Return the (x, y) coordinate for the center point of the cell that contains the specified text.  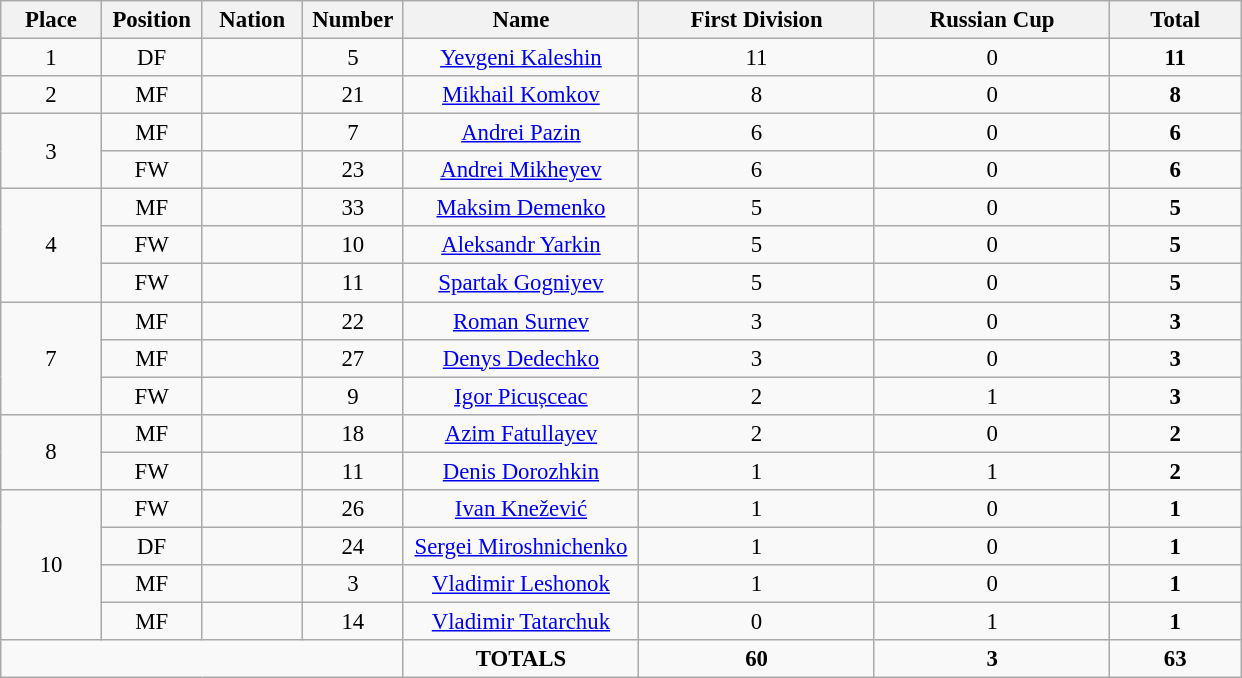
Spartak Gogniyev (521, 283)
27 (354, 358)
Position (152, 20)
Place (52, 20)
Russian Cup (992, 20)
Maksim Demenko (521, 208)
Ivan Knežević (521, 509)
Name (521, 20)
Mikhail Komkov (521, 95)
TOTALS (521, 659)
Azim Fatullayev (521, 433)
Number (354, 20)
First Division (757, 20)
Total (1176, 20)
60 (757, 659)
23 (354, 170)
Vladimir Leshonok (521, 584)
Vladimir Tatarchuk (521, 621)
63 (1176, 659)
Denis Dorozhkin (521, 471)
Aleksandr Yarkin (521, 245)
Sergei Miroshnichenko (521, 546)
14 (354, 621)
Denys Dedechko (521, 358)
4 (52, 246)
33 (354, 208)
Andrei Pazin (521, 133)
18 (354, 433)
9 (354, 396)
Igor Picușceac (521, 396)
26 (354, 509)
Nation (252, 20)
22 (354, 321)
Roman Surnev (521, 321)
24 (354, 546)
Andrei Mikheyev (521, 170)
21 (354, 95)
Yevgeni Kaleshin (521, 58)
